Return the (x, y) coordinate for the center point of the cell that contains the specified text.  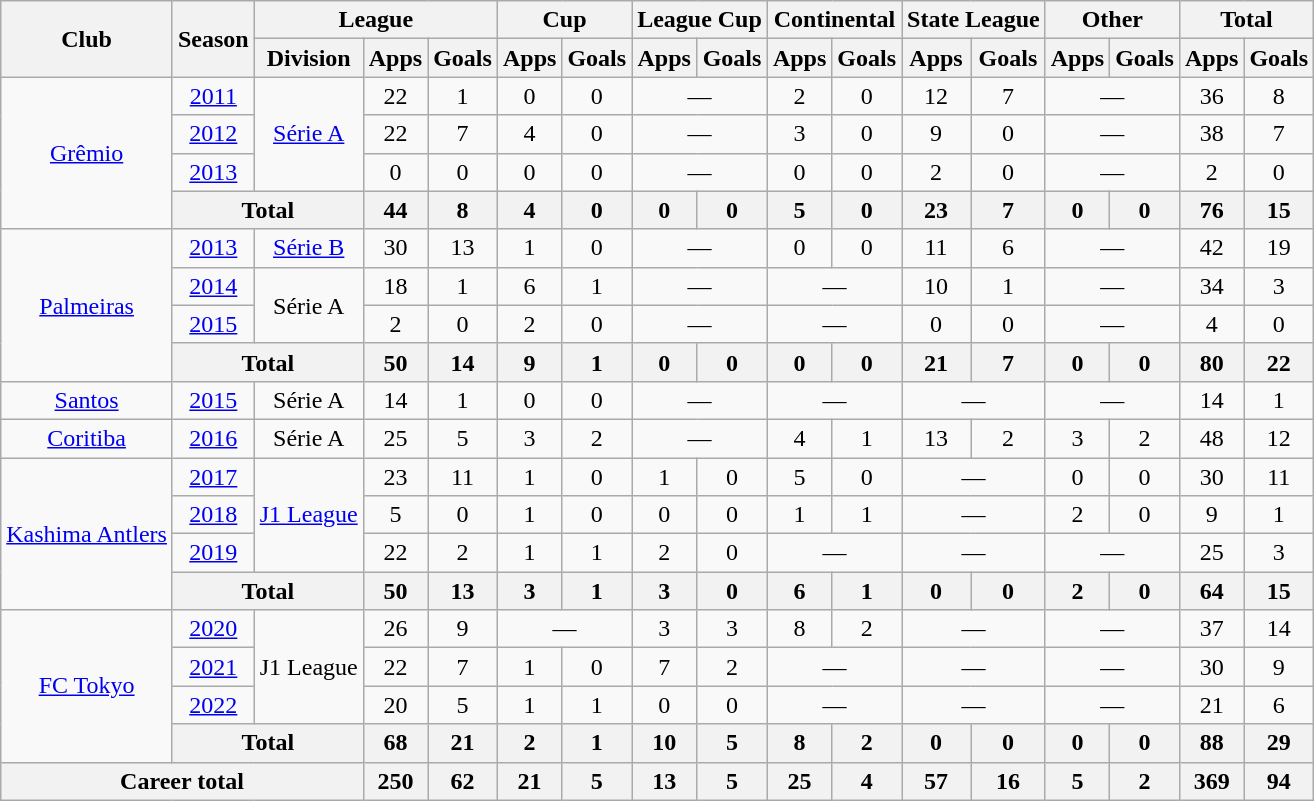
48 (1211, 438)
Season (213, 39)
2022 (213, 705)
57 (936, 781)
19 (1279, 248)
29 (1279, 743)
Santos (87, 400)
18 (395, 286)
250 (395, 781)
94 (1279, 781)
FC Tokyo (87, 686)
Kashima Antlers (87, 534)
20 (395, 705)
44 (395, 210)
42 (1211, 248)
16 (1008, 781)
Club (87, 39)
34 (1211, 286)
Other (1112, 20)
Career total (182, 781)
2017 (213, 477)
Coritiba (87, 438)
Série B (308, 248)
80 (1211, 362)
Division (308, 58)
2012 (213, 134)
2014 (213, 286)
2011 (213, 96)
Cup (564, 20)
2019 (213, 553)
37 (1211, 629)
88 (1211, 743)
76 (1211, 210)
68 (395, 743)
38 (1211, 134)
62 (463, 781)
Palmeiras (87, 305)
369 (1211, 781)
2018 (213, 515)
2021 (213, 667)
Continental (834, 20)
64 (1211, 591)
26 (395, 629)
36 (1211, 96)
State League (974, 20)
League (376, 20)
2016 (213, 438)
League Cup (700, 20)
2020 (213, 629)
Grêmio (87, 153)
